Scan for the cell matching the given text and deliver its (X, Y) coordinate at center. 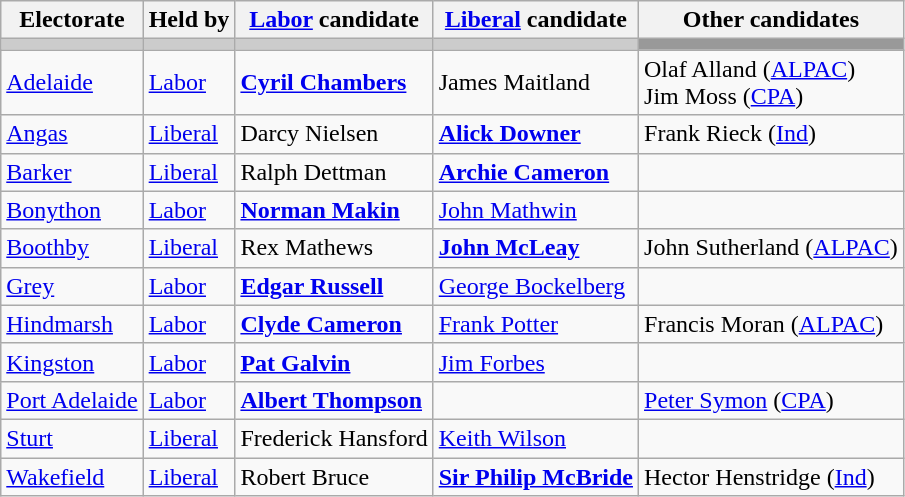
Boothby (72, 248)
Peter Symon (CPA) (772, 400)
Jim Forbes (536, 362)
Bonython (72, 210)
Frederick Hansford (334, 438)
Alick Downer (536, 134)
Archie Cameron (536, 172)
Albert Thompson (334, 400)
Ralph Dettman (334, 172)
Electorate (72, 20)
Francis Moran (ALPAC) (772, 324)
Frank Potter (536, 324)
John McLeay (536, 248)
Barker (72, 172)
Hindmarsh (72, 324)
Labor candidate (334, 20)
Rex Mathews (334, 248)
Frank Rieck (Ind) (772, 134)
John Sutherland (ALPAC) (772, 248)
Edgar Russell (334, 286)
James Maitland (536, 82)
Norman Makin (334, 210)
Clyde Cameron (334, 324)
Port Adelaide (72, 400)
Robert Bruce (334, 477)
Sturt (72, 438)
Darcy Nielsen (334, 134)
Keith Wilson (536, 438)
Kingston (72, 362)
Held by (189, 20)
George Bockelberg (536, 286)
Grey (72, 286)
Cyril Chambers (334, 82)
Olaf Alland (ALPAC)Jim Moss (CPA) (772, 82)
John Mathwin (536, 210)
Adelaide (72, 82)
Pat Galvin (334, 362)
Wakefield (72, 477)
Other candidates (772, 20)
Sir Philip McBride (536, 477)
Angas (72, 134)
Hector Henstridge (Ind) (772, 477)
Liberal candidate (536, 20)
